Provide the [x, y] coordinate of the cell's center where the given text is located.  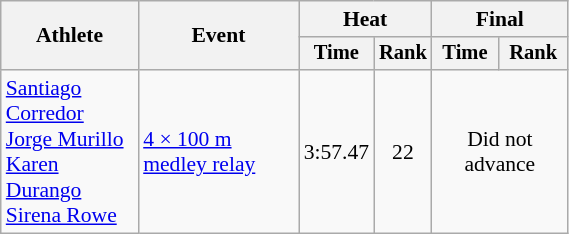
Final [500, 19]
Heat [366, 19]
Did not advance [500, 152]
4 × 100 m medley relay [218, 152]
Event [218, 36]
3:57.47 [336, 152]
22 [403, 152]
Athlete [70, 36]
Santiago Corredor Jorge Murillo Karen Durango Sirena Rowe [70, 152]
